Locate the cell with the specified text and output its [X, Y] center coordinate. 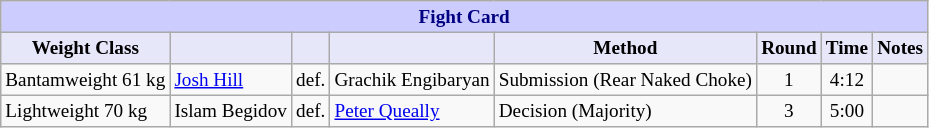
Lightweight 70 kg [86, 111]
Josh Hill [231, 80]
Decision (Majority) [625, 111]
1 [790, 80]
3 [790, 111]
4:12 [846, 80]
Peter Queally [412, 111]
Method [625, 48]
Time [846, 48]
Notes [900, 48]
Submission (Rear Naked Choke) [625, 80]
5:00 [846, 111]
Grachik Engibaryan [412, 80]
Islam Begidov [231, 111]
Bantamweight 61 kg [86, 80]
Fight Card [464, 17]
Weight Class [86, 48]
Round [790, 48]
